Return the [x, y] coordinate for the center point of the cell that contains the specified text.  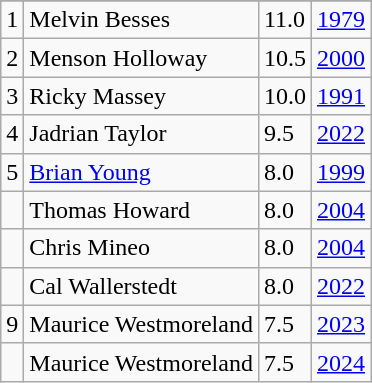
2 [12, 58]
Thomas Howard [142, 210]
5 [12, 172]
9.5 [284, 134]
Chris Mineo [142, 248]
3 [12, 96]
9 [12, 324]
Jadrian Taylor [142, 134]
Menson Holloway [142, 58]
10.0 [284, 96]
Ricky Massey [142, 96]
1991 [340, 96]
Brian Young [142, 172]
4 [12, 134]
2023 [340, 324]
1 [12, 20]
1999 [340, 172]
10.5 [284, 58]
Cal Wallerstedt [142, 286]
2024 [340, 362]
11.0 [284, 20]
2000 [340, 58]
Melvin Besses [142, 20]
1979 [340, 20]
